Return (X, Y) of the center of cell containing provided text 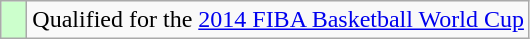
Qualified for the 2014 FIBA Basketball World Cup (278, 20)
